From the cell containing the given text, extract its center point as (x, y) coordinate. 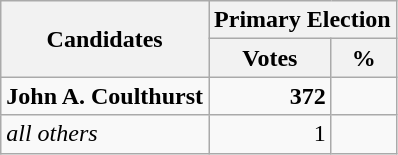
John A. Coulthurst (105, 96)
Primary Election (303, 20)
Candidates (105, 39)
1 (270, 134)
372 (270, 96)
% (364, 58)
all others (105, 134)
Votes (270, 58)
